Output the [x, y] coordinate of the center of the cell containing the given text.  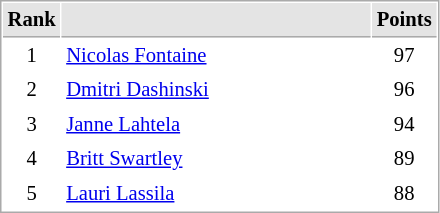
97 [404, 56]
Dmitri Dashinski [216, 90]
Britt Swartley [216, 158]
5 [32, 194]
96 [404, 90]
88 [404, 194]
Points [404, 20]
89 [404, 158]
Rank [32, 20]
Lauri Lassila [216, 194]
1 [32, 56]
2 [32, 90]
Nicolas Fontaine [216, 56]
Janne Lahtela [216, 124]
3 [32, 124]
94 [404, 124]
4 [32, 158]
